Pinpoint the cell where the given text exists, returning its (x, y) midpoint coordinate. 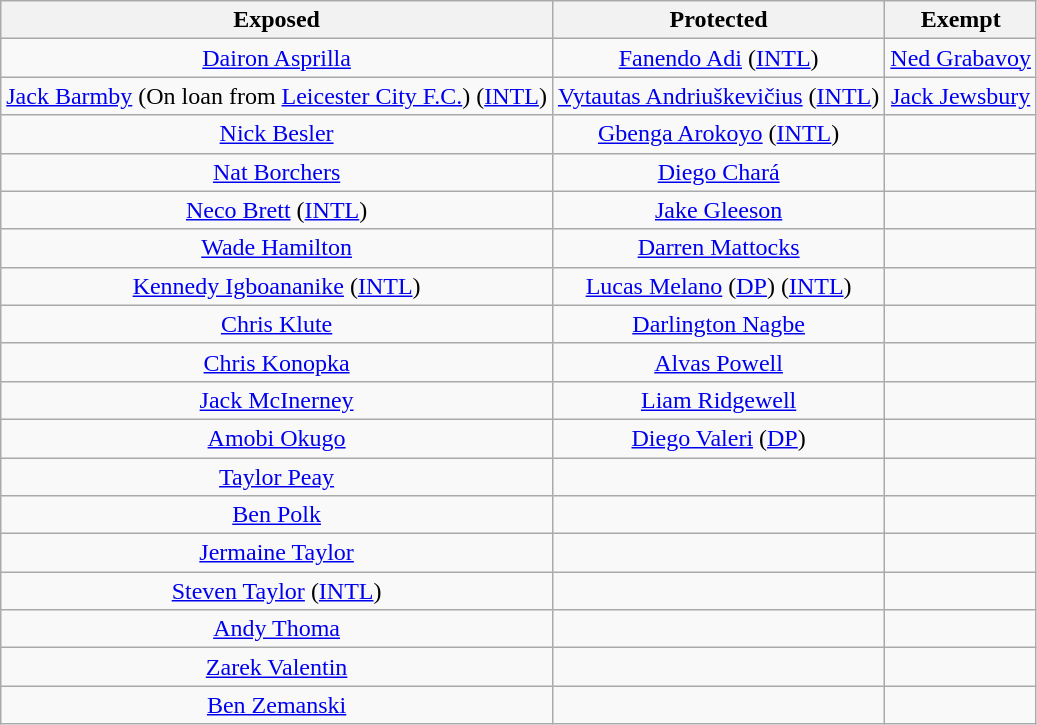
Jermaine Taylor (277, 553)
Amobi Okugo (277, 438)
Ben Zemanski (277, 705)
Zarek Valentin (277, 667)
Darlington Nagbe (718, 324)
Exposed (277, 20)
Liam Ridgewell (718, 400)
Ned Grabavoy (961, 58)
Jack McInerney (277, 400)
Ben Polk (277, 515)
Jake Gleeson (718, 210)
Nick Besler (277, 134)
Dairon Asprilla (277, 58)
Kennedy Igboananike (INTL) (277, 286)
Diego Chará (718, 172)
Exempt (961, 20)
Steven Taylor (INTL) (277, 591)
Jack Jewsbury (961, 96)
Wade Hamilton (277, 248)
Protected (718, 20)
Diego Valeri (DP) (718, 438)
Alvas Powell (718, 362)
Nat Borchers (277, 172)
Andy Thoma (277, 629)
Neco Brett (INTL) (277, 210)
Chris Klute (277, 324)
Chris Konopka (277, 362)
Darren Mattocks (718, 248)
Gbenga Arokoyo (INTL) (718, 134)
Fanendo Adi (INTL) (718, 58)
Lucas Melano (DP) (INTL) (718, 286)
Vytautas Andriuškevičius (INTL) (718, 96)
Taylor Peay (277, 477)
Jack Barmby (On loan from Leicester City F.C.) (INTL) (277, 96)
